Return [x, y] of the center of cell containing provided text 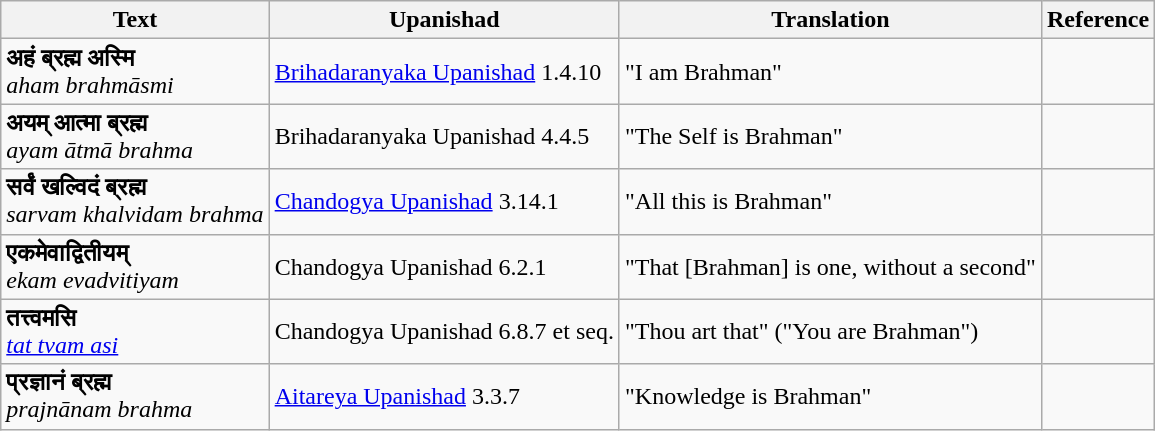
सर्वं खल्विदं ब्रह्मsarvam khalvidam brahma [135, 202]
प्रज्ञानं ब्रह्मprajnānam brahma [135, 396]
एकमेवाद्वितीयम्ekam evadvitiyam [135, 266]
Chandogya Upanishad 6.2.1 [444, 266]
"The Self is Brahman" [830, 136]
Brihadaranyaka Upanishad 4.4.5 [444, 136]
अहं ब्रह्म अस्मिaham brahmāsmi [135, 72]
Aitareya Upanishad 3.3.7 [444, 396]
तत्त्वमसिtat tvam asi [135, 332]
"Knowledge is Brahman" [830, 396]
Chandogya Upanishad 6.8.7 et seq. [444, 332]
Reference [1098, 20]
"Thou art that" ("You are Brahman") [830, 332]
Chandogya Upanishad 3.14.1 [444, 202]
Translation [830, 20]
अयम् आत्मा ब्रह्मayam ātmā brahma [135, 136]
Text [135, 20]
Brihadaranyaka Upanishad 1.4.10 [444, 72]
"That [Brahman] is one, without a second" [830, 266]
Upanishad [444, 20]
"All this is Brahman" [830, 202]
"I am Brahman" [830, 72]
